Return the [x, y] coordinate for the center point of the cell that contains the specified text.  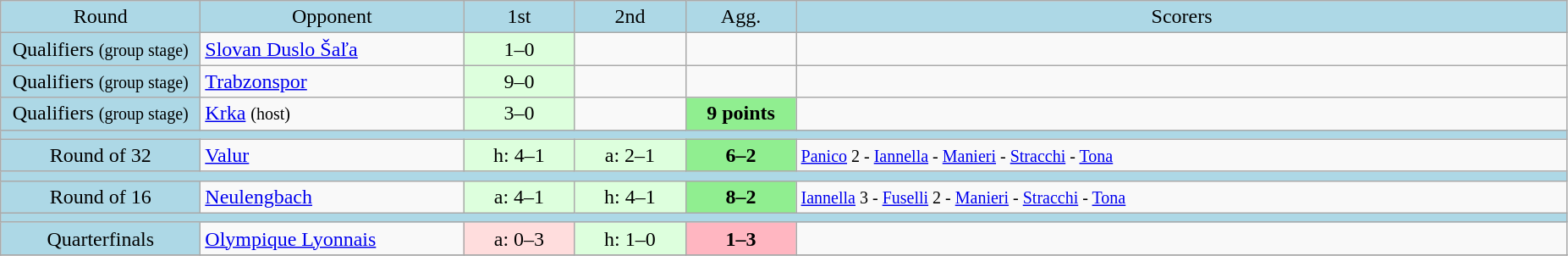
Round [101, 17]
2nd [630, 17]
a: 2–1 [630, 155]
Opponent [332, 17]
Olympique Lyonnais [332, 238]
6–2 [741, 155]
Valur [332, 155]
1–0 [520, 49]
Round of 16 [101, 197]
Quarterfinals [101, 238]
Scorers [1181, 17]
h: 1–0 [630, 238]
a: 0–3 [520, 238]
Neulengbach [332, 197]
Trabzonspor [332, 81]
3–0 [520, 114]
a: 4–1 [520, 197]
8–2 [741, 197]
Iannella 3 - Fuselli 2 - Manieri - Stracchi - Tona [1181, 197]
9–0 [520, 81]
Agg. [741, 17]
1–3 [741, 238]
Krka (host) [332, 114]
Slovan Duslo Šaľa [332, 49]
Panico 2 - Iannella - Manieri - Stracchi - Tona [1181, 155]
9 points [741, 114]
Round of 32 [101, 155]
1st [520, 17]
